From the cell containing the given text, extract its center point as (X, Y) coordinate. 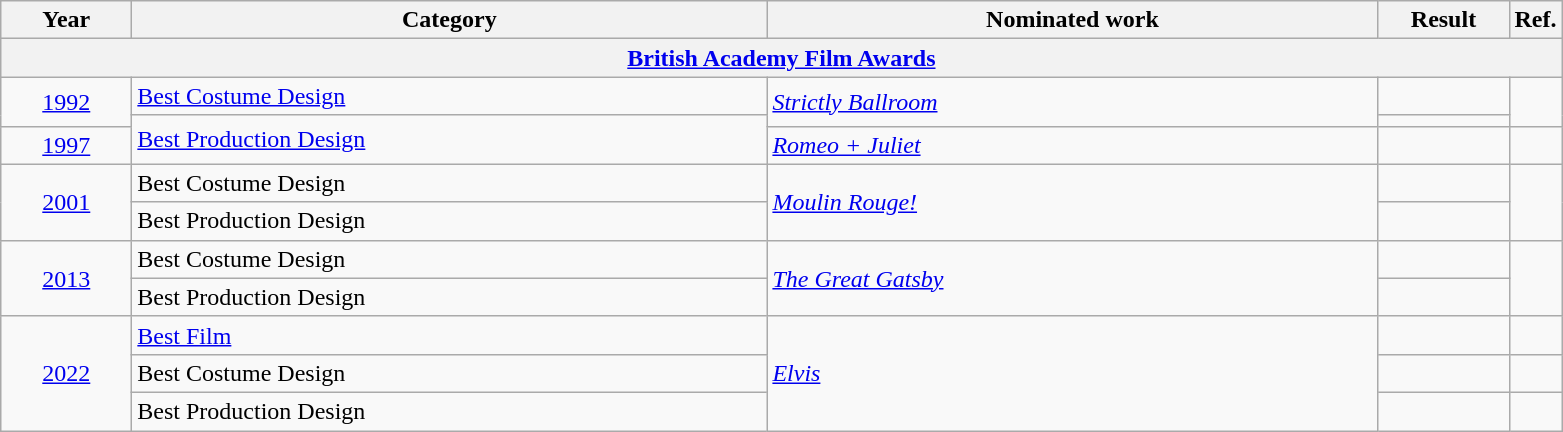
Category (450, 20)
2013 (66, 278)
1992 (66, 102)
Result (1444, 20)
2001 (66, 202)
Romeo + Juliet (1072, 145)
The Great Gatsby (1072, 278)
Moulin Rouge! (1072, 202)
Nominated work (1072, 20)
Elvis (1072, 373)
2022 (66, 373)
1997 (66, 145)
Best Film (450, 335)
Year (66, 20)
British Academy Film Awards (782, 58)
Ref. (1536, 20)
Strictly Ballroom (1072, 102)
